Scan for the cell matching the given text and deliver its (X, Y) coordinate at center. 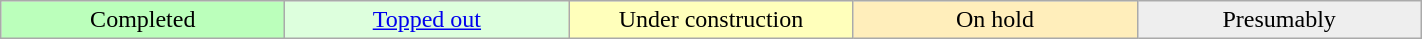
Under construction (711, 20)
On hold (995, 20)
Completed (143, 20)
Presumably (1279, 20)
Topped out (427, 20)
